Extract the [x, y] coordinate from the center of the cell holding the provided text.  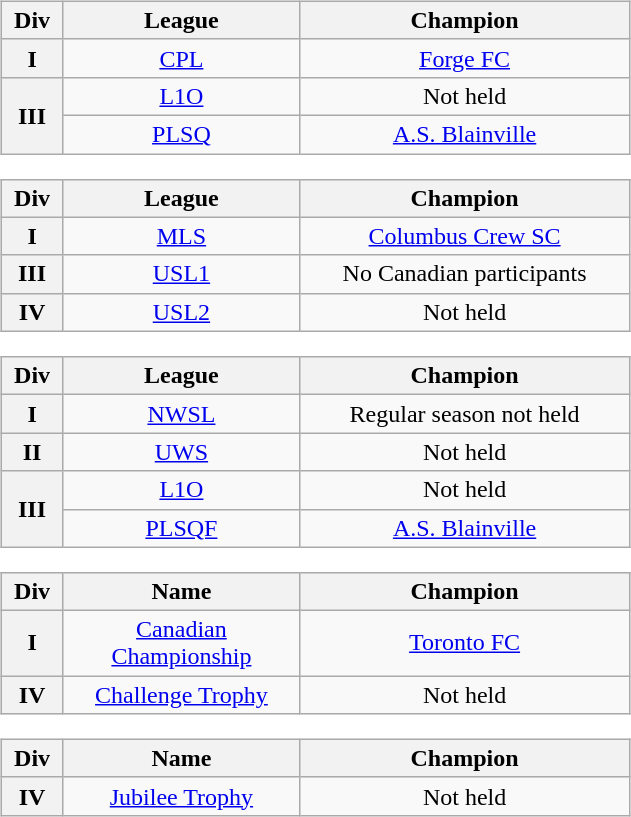
Regular season not held [464, 414]
PLSQ [181, 134]
USL1 [181, 274]
NWSL [181, 414]
Toronto FC [464, 644]
USL2 [181, 312]
Canadian Championship [181, 644]
PLSQF [181, 528]
MLS [181, 236]
Columbus Crew SC [464, 236]
CPL [181, 58]
Jubilee Trophy [181, 796]
Challenge Trophy [181, 695]
UWS [181, 452]
Forge FC [464, 58]
II [32, 452]
No Canadian participants [464, 274]
